Search for the cell housing the specified text and yield its (x, y) center coordinate. 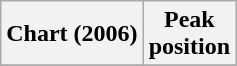
Chart (2006) (72, 34)
Peak position (189, 34)
